Determine the [x, y] coordinate at the center of the cell enclosing the given text.  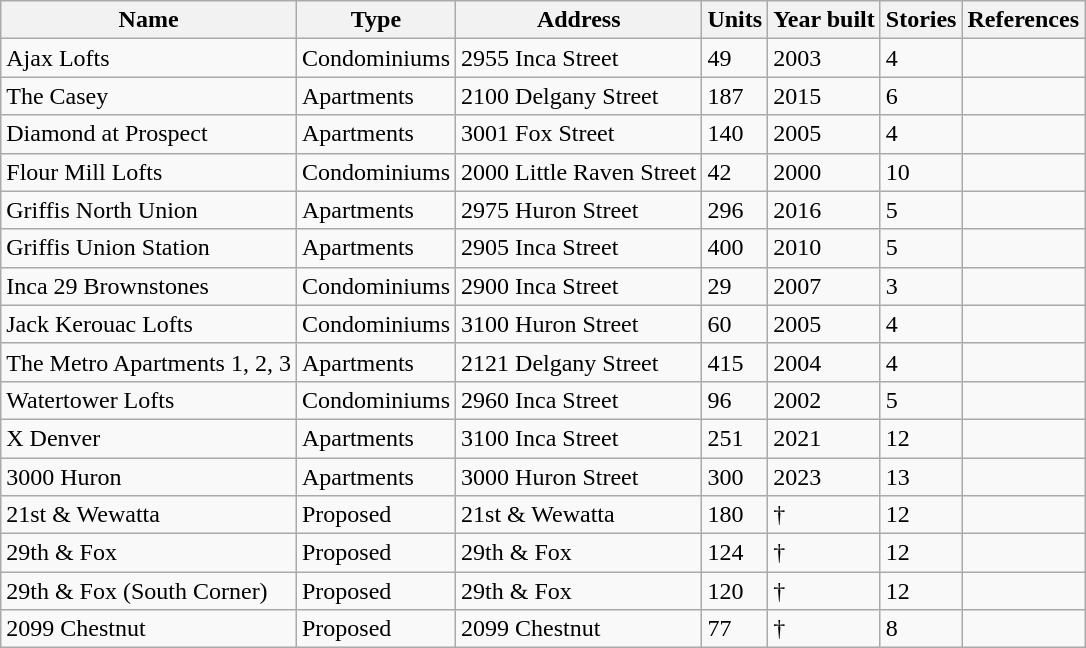
Watertower Lofts [149, 400]
2003 [824, 58]
2955 Inca Street [579, 58]
29 [735, 286]
Type [376, 20]
29th & Fox (South Corner) [149, 591]
2015 [824, 96]
2960 Inca Street [579, 400]
X Denver [149, 438]
49 [735, 58]
2010 [824, 248]
2007 [824, 286]
187 [735, 96]
180 [735, 515]
Inca 29 Brownstones [149, 286]
2023 [824, 477]
140 [735, 134]
2021 [824, 438]
60 [735, 324]
Jack Kerouac Lofts [149, 324]
3000 Huron Street [579, 477]
2002 [824, 400]
2900 Inca Street [579, 286]
300 [735, 477]
2000 [824, 172]
400 [735, 248]
2905 Inca Street [579, 248]
Griffis Union Station [149, 248]
Flour Mill Lofts [149, 172]
6 [921, 96]
Year built [824, 20]
Stories [921, 20]
3100 Huron Street [579, 324]
Griffis North Union [149, 210]
2121 Delgany Street [579, 362]
Units [735, 20]
10 [921, 172]
2975 Huron Street [579, 210]
References [1024, 20]
96 [735, 400]
3100 Inca Street [579, 438]
120 [735, 591]
3 [921, 286]
3001 Fox Street [579, 134]
2016 [824, 210]
2100 Delgany Street [579, 96]
251 [735, 438]
Name [149, 20]
Diamond at Prospect [149, 134]
2004 [824, 362]
13 [921, 477]
3000 Huron [149, 477]
415 [735, 362]
8 [921, 629]
2000 Little Raven Street [579, 172]
124 [735, 553]
Ajax Lofts [149, 58]
77 [735, 629]
42 [735, 172]
The Casey [149, 96]
Address [579, 20]
296 [735, 210]
The Metro Apartments 1, 2, 3 [149, 362]
